Provide the (x, y) coordinate of the cell's center where the given text is located.  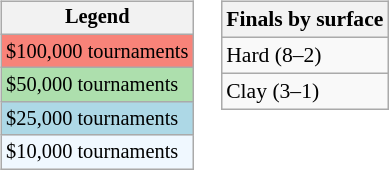
Clay (3–1) (304, 91)
Hard (8–2) (304, 55)
$10,000 tournaments (97, 152)
Legend (97, 18)
$50,000 tournaments (97, 85)
$100,000 tournaments (97, 51)
$25,000 tournaments (97, 119)
Finals by surface (304, 20)
